Pinpoint the cell where the given text exists, returning its (x, y) midpoint coordinate. 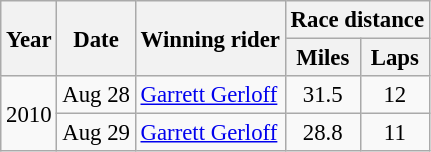
2010 (29, 114)
Date (96, 38)
28.8 (322, 133)
Year (29, 38)
12 (394, 95)
Aug 29 (96, 133)
Winning rider (210, 38)
11 (394, 133)
Miles (322, 58)
31.5 (322, 95)
Aug 28 (96, 95)
Laps (394, 58)
Race distance (357, 20)
